Capture the cell that displays the provided text and extract its (x, y) central coordinate. 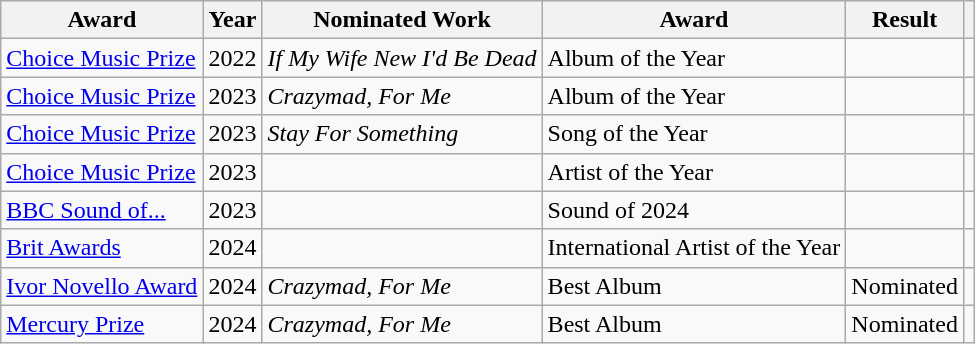
BBC Sound of... (102, 210)
Song of the Year (694, 134)
Stay For Something (402, 134)
Brit Awards (102, 248)
Sound of 2024 (694, 210)
Artist of the Year (694, 172)
If My Wife New I'd Be Dead (402, 58)
Year (232, 20)
Result (905, 20)
International Artist of the Year (694, 248)
Ivor Novello Award (102, 286)
Mercury Prize (102, 324)
2022 (232, 58)
Nominated Work (402, 20)
